Detect which cell encompasses the target text, then output its (X, Y) center coordinate. 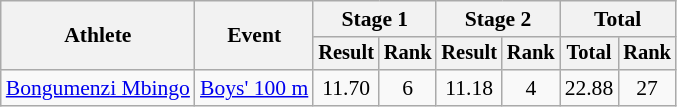
Athlete (98, 36)
Stage 1 (374, 19)
Event (254, 36)
11.70 (346, 88)
6 (408, 88)
11.18 (469, 88)
27 (647, 88)
Bongumenzi Mbingo (98, 88)
22.88 (590, 88)
Boys' 100 m (254, 88)
Stage 2 (498, 19)
4 (531, 88)
